From the cell containing the given text, extract its center point as [x, y] coordinate. 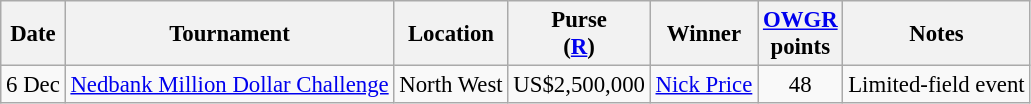
48 [800, 85]
Tournament [230, 34]
6 Dec [33, 85]
Date [33, 34]
Nick Price [704, 85]
Nedbank Million Dollar Challenge [230, 85]
OWGRpoints [800, 34]
Limited-field event [936, 85]
North West [451, 85]
Notes [936, 34]
Winner [704, 34]
Location [451, 34]
US$2,500,000 [579, 85]
Purse(R) [579, 34]
